Search for the cell housing the specified text and yield its (x, y) center coordinate. 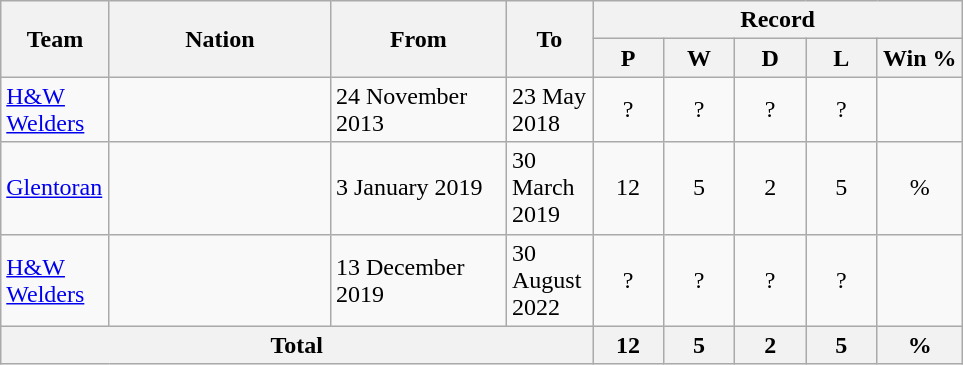
Win % (920, 58)
From (418, 39)
Record (777, 20)
Nation (220, 39)
L (842, 58)
P (628, 58)
Glentoran (56, 188)
3 January 2019 (418, 188)
23 May 2018 (549, 110)
D (770, 58)
W (700, 58)
13 December 2019 (418, 280)
30 March 2019 (549, 188)
To (549, 39)
Team (56, 39)
30 August 2022 (549, 280)
24 November 2013 (418, 110)
Total (297, 345)
